Identify which cell holds the provided text, then report its [x, y] central coordinate. 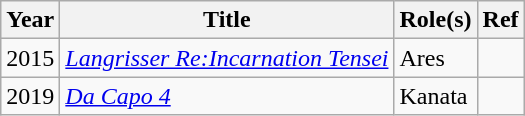
Ares [436, 58]
Role(s) [436, 20]
2019 [30, 96]
Kanata [436, 96]
Ref [500, 20]
Year [30, 20]
Da Capo 4 [227, 96]
2015 [30, 58]
Title [227, 20]
Langrisser Re:Incarnation Tensei [227, 58]
